Identify which cell holds the provided text, then report its (X, Y) central coordinate. 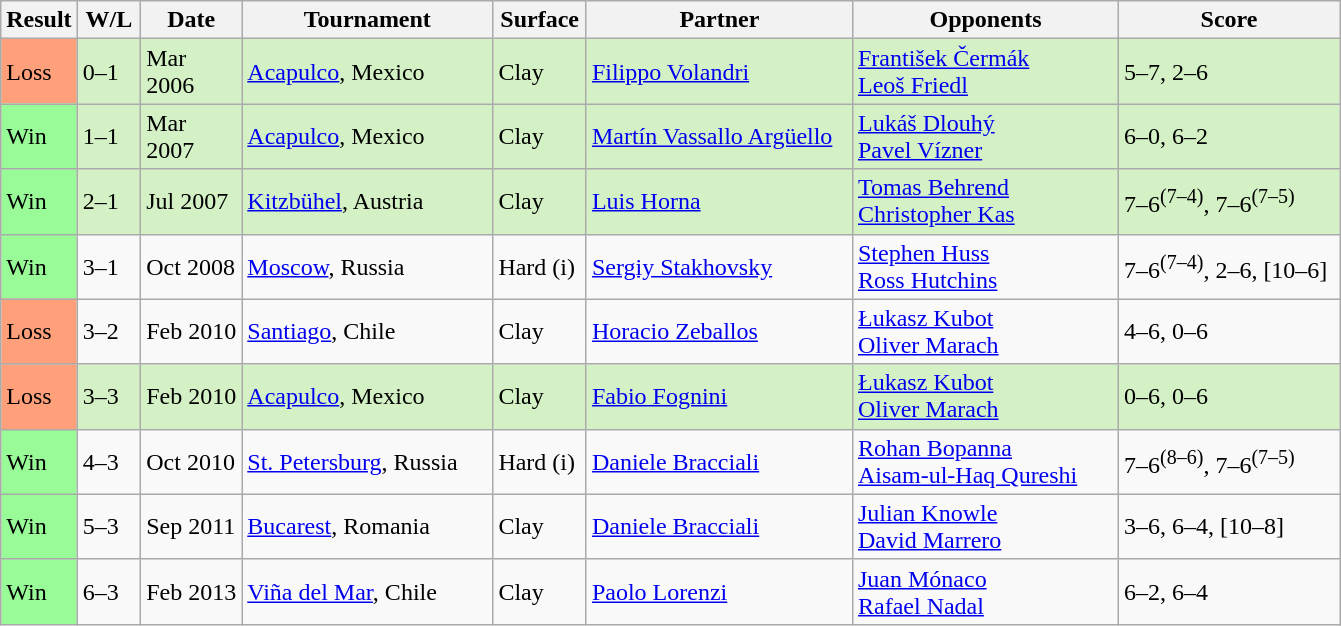
Rohan Bopanna Aisam-ul-Haq Qureshi (985, 462)
Date (192, 20)
Tournament (368, 20)
Santiago, Chile (368, 332)
Lukáš Dlouhý Pavel Vízner (985, 136)
Sergiy Stakhovsky (719, 266)
Luis Horna (719, 202)
Stephen Huss Ross Hutchins (985, 266)
Juan Mónaco Rafael Nadal (985, 592)
3–6, 6–4, [10–8] (1230, 526)
Sep 2011 (192, 526)
5–7, 2–6 (1230, 72)
Partner (719, 20)
Bucarest, Romania (368, 526)
Paolo Lorenzi (719, 592)
0–1 (109, 72)
František Čermák Leoš Friedl (985, 72)
2–1 (109, 202)
6–2, 6–4 (1230, 592)
5–3 (109, 526)
1–1 (109, 136)
Kitzbühel, Austria (368, 202)
W/L (109, 20)
7–6(7–4), 7–6(7–5) (1230, 202)
Opponents (985, 20)
Viña del Mar, Chile (368, 592)
Horacio Zeballos (719, 332)
3–3 (109, 396)
Result (39, 20)
Score (1230, 20)
Jul 2007 (192, 202)
6–3 (109, 592)
Mar 2007 (192, 136)
Filippo Volandri (719, 72)
6–0, 6–2 (1230, 136)
7–6(7–4), 2–6, [10–6] (1230, 266)
Oct 2010 (192, 462)
4–6, 0–6 (1230, 332)
7–6(8–6), 7–6(7–5) (1230, 462)
Tomas Behrend Christopher Kas (985, 202)
Martín Vassallo Argüello (719, 136)
Feb 2013 (192, 592)
Moscow, Russia (368, 266)
Mar 2006 (192, 72)
Oct 2008 (192, 266)
St. Petersburg, Russia (368, 462)
3–2 (109, 332)
Surface (540, 20)
Julian Knowle David Marrero (985, 526)
0–6, 0–6 (1230, 396)
4–3 (109, 462)
3–1 (109, 266)
Fabio Fognini (719, 396)
